Scan for the cell matching the given text and deliver its [x, y] coordinate at center. 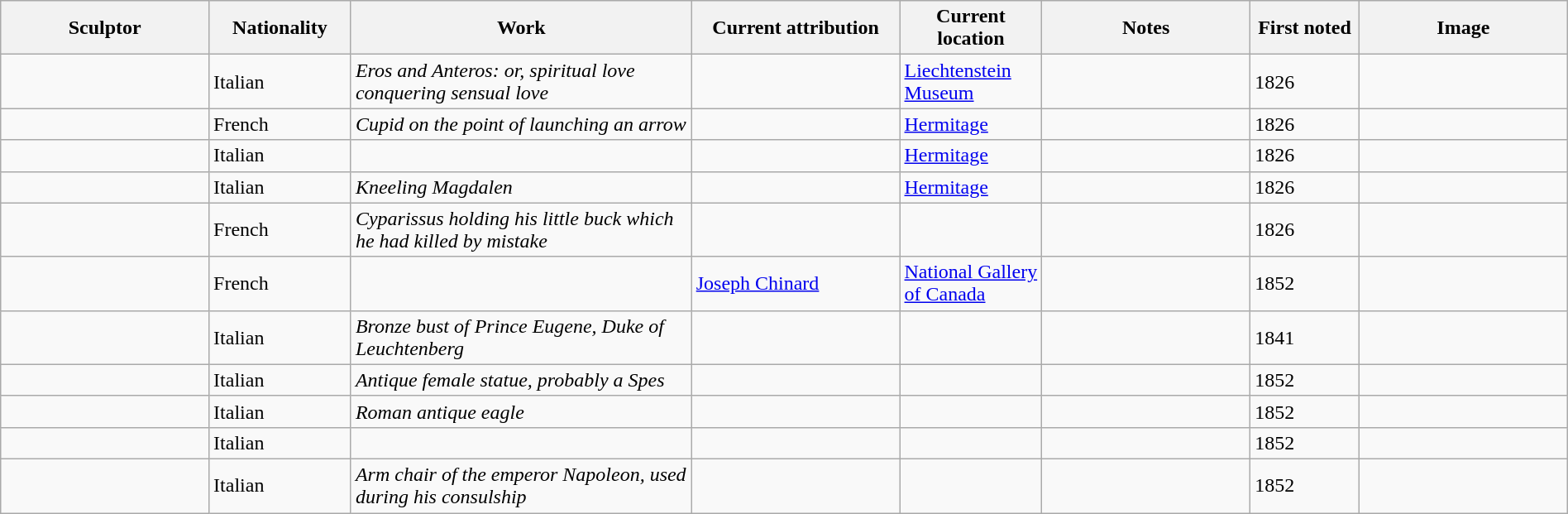
Roman antique eagle [521, 411]
Antique female statue, probably a Spes [521, 380]
Liechtenstein Museum [971, 81]
National Gallery of Canada [971, 283]
Sculptor [105, 28]
Cupid on the point of launching an arrow [521, 124]
Work [521, 28]
Nationality [280, 28]
Notes [1146, 28]
1841 [1305, 338]
First noted [1305, 28]
Kneeling Magdalen [521, 187]
Current location [971, 28]
Image [1463, 28]
Arm chair of the emperor Napoleon, used during his consulship [521, 485]
Current attribution [796, 28]
Eros and Anteros: or, spiritual love conquering sensual love [521, 81]
Bronze bust of Prince Eugene, Duke of Leuchtenberg [521, 338]
Joseph Chinard [796, 283]
Cyparissus holding his little buck which he had killed by mistake [521, 230]
